Return [x, y] of the center of cell containing provided text 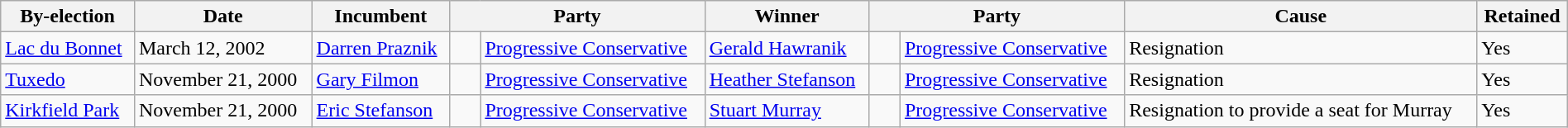
Winner [787, 17]
Tuxedo [68, 79]
By-election [68, 17]
Stuart Murray [787, 111]
Date [223, 17]
Eric Stefanson [380, 111]
Darren Praznik [380, 48]
Gary Filmon [380, 79]
March 12, 2002 [223, 48]
Cause [1301, 17]
Heather Stefanson [787, 79]
Lac du Bonnet [68, 48]
Gerald Hawranik [787, 48]
Resignation to provide a seat for Murray [1301, 111]
Retained [1522, 17]
Kirkfield Park [68, 111]
Incumbent [380, 17]
